Detect which cell encompasses the target text, then output its (x, y) center coordinate. 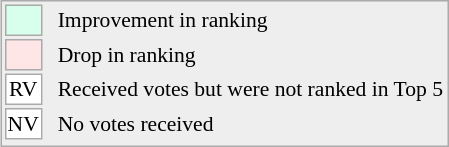
RV (24, 90)
Improvement in ranking (250, 20)
NV (24, 124)
Received votes but were not ranked in Top 5 (250, 90)
Drop in ranking (250, 55)
No votes received (250, 124)
